Return (X, Y) of the center of cell containing provided text 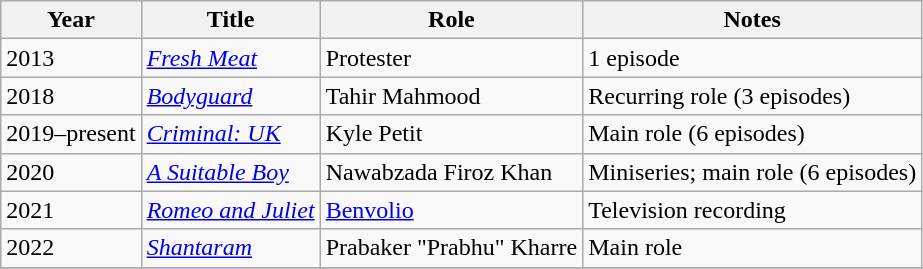
Kyle Petit (452, 134)
Criminal: UK (230, 134)
2013 (71, 58)
Nawabzada Firoz Khan (452, 172)
Role (452, 20)
Tahir Mahmood (452, 96)
Miniseries; main role (6 episodes) (752, 172)
2019–present (71, 134)
2021 (71, 210)
Bodyguard (230, 96)
Protester (452, 58)
Fresh Meat (230, 58)
A Suitable Boy (230, 172)
Main role (6 episodes) (752, 134)
2022 (71, 248)
1 episode (752, 58)
Shantaram (230, 248)
2020 (71, 172)
Benvolio (452, 210)
2018 (71, 96)
Television recording (752, 210)
Notes (752, 20)
Main role (752, 248)
Title (230, 20)
Year (71, 20)
Romeo and Juliet (230, 210)
Recurring role (3 episodes) (752, 96)
Prabaker "Prabhu" Kharre (452, 248)
